Determine the [x, y] coordinate at the center of the cell enclosing the given text.  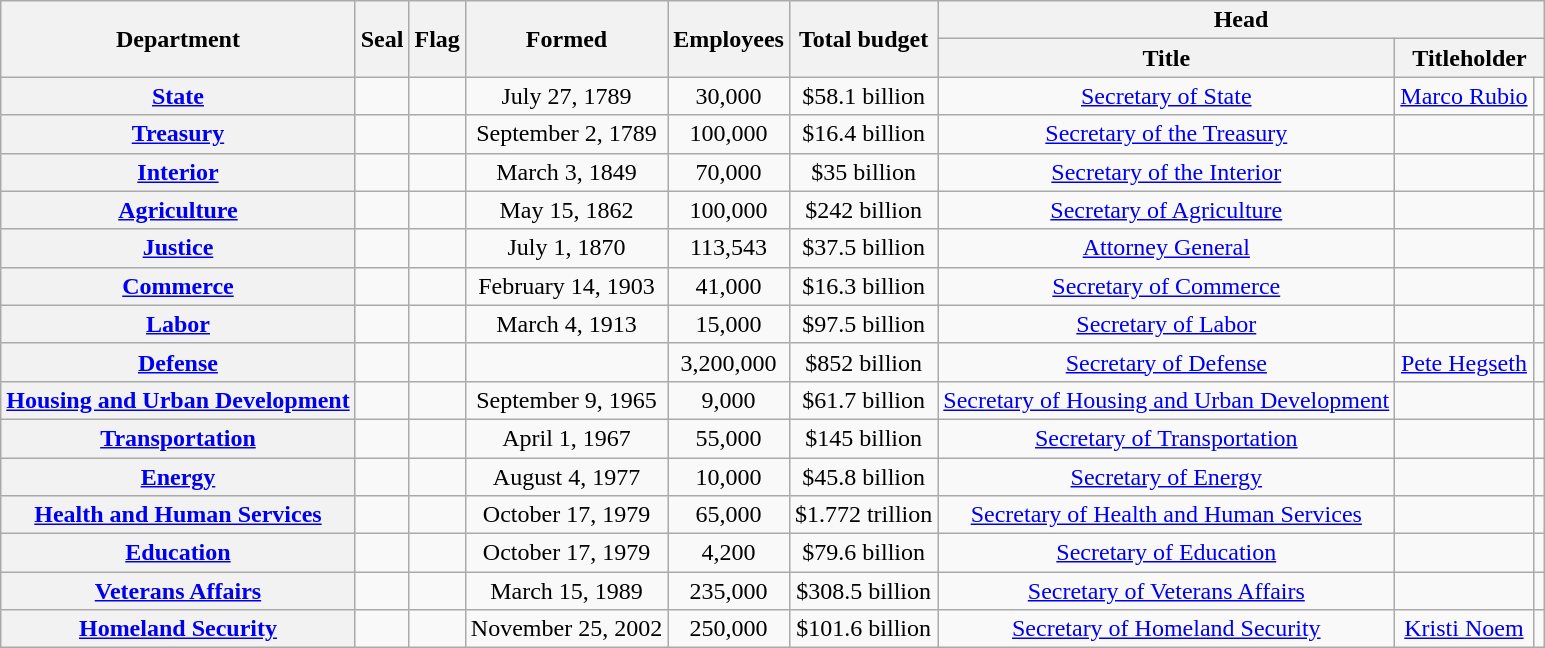
Treasury [178, 134]
3,200,000 [729, 362]
Secretary of Agriculture [1166, 210]
Defense [178, 362]
Justice [178, 248]
Secretary of Commerce [1166, 286]
Seal [382, 39]
Total budget [863, 39]
State [178, 96]
November 25, 2002 [566, 629]
March 3, 1849 [566, 172]
Marco Rubio [1464, 96]
Veterans Affairs [178, 591]
70,000 [729, 172]
Department [178, 39]
$1.772 trillion [863, 515]
$16.4 billion [863, 134]
Titleholder [1470, 58]
$145 billion [863, 438]
55,000 [729, 438]
235,000 [729, 591]
$16.3 billion [863, 286]
Secretary of the Treasury [1166, 134]
$97.5 billion [863, 324]
Secretary of Health and Human Services [1166, 515]
Secretary of Labor [1166, 324]
Secretary of Education [1166, 553]
65,000 [729, 515]
$79.6 billion [863, 553]
September 9, 1965 [566, 400]
February 14, 1903 [566, 286]
$61.7 billion [863, 400]
Secretary of Veterans Affairs [1166, 591]
10,000 [729, 477]
Labor [178, 324]
Title [1166, 58]
$58.1 billion [863, 96]
Secretary of Defense [1166, 362]
$242 billion [863, 210]
Commerce [178, 286]
$852 billion [863, 362]
Flag [437, 39]
$35 billion [863, 172]
$45.8 billion [863, 477]
Housing and Urban Development [178, 400]
Secretary of Housing and Urban Development [1166, 400]
Secretary of Energy [1166, 477]
41,000 [729, 286]
Transportation [178, 438]
Formed [566, 39]
15,000 [729, 324]
$101.6 billion [863, 629]
May 15, 1862 [566, 210]
Homeland Security [178, 629]
March 15, 1989 [566, 591]
Education [178, 553]
Health and Human Services [178, 515]
$308.5 billion [863, 591]
4,200 [729, 553]
9,000 [729, 400]
August 4, 1977 [566, 477]
Secretary of Homeland Security [1166, 629]
Energy [178, 477]
Attorney General [1166, 248]
Secretary of Transportation [1166, 438]
Employees [729, 39]
Head [1241, 20]
April 1, 1967 [566, 438]
Kristi Noem [1464, 629]
113,543 [729, 248]
Interior [178, 172]
July 27, 1789 [566, 96]
Secretary of the Interior [1166, 172]
March 4, 1913 [566, 324]
Agriculture [178, 210]
Pete Hegseth [1464, 362]
September 2, 1789 [566, 134]
$37.5 billion [863, 248]
250,000 [729, 629]
30,000 [729, 96]
July 1, 1870 [566, 248]
Secretary of State [1166, 96]
